Output the [x, y] coordinate of the center of the cell containing the given text.  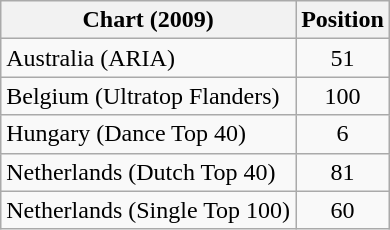
60 [343, 210]
Chart (2009) [148, 20]
Position [343, 20]
6 [343, 134]
Netherlands (Single Top 100) [148, 210]
Belgium (Ultratop Flanders) [148, 96]
Hungary (Dance Top 40) [148, 134]
100 [343, 96]
81 [343, 172]
Australia (ARIA) [148, 58]
51 [343, 58]
Netherlands (Dutch Top 40) [148, 172]
